For the text-containing cell, return its midpoint in [X, Y] coordinate format. 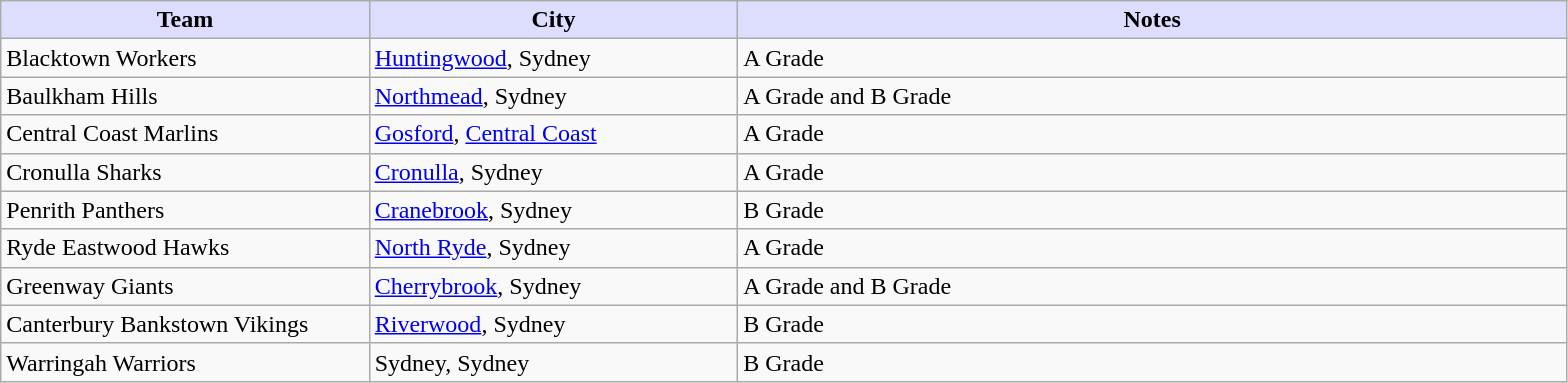
North Ryde, Sydney [553, 248]
Blacktown Workers [185, 58]
Riverwood, Sydney [553, 324]
Warringah Warriors [185, 362]
City [553, 20]
Northmead, Sydney [553, 96]
Gosford, Central Coast [553, 134]
Team [185, 20]
Central Coast Marlins [185, 134]
Canterbury Bankstown Vikings [185, 324]
Cranebrook, Sydney [553, 210]
Penrith Panthers [185, 210]
Cherrybrook, Sydney [553, 286]
Notes [1152, 20]
Baulkham Hills [185, 96]
Huntingwood, Sydney [553, 58]
Greenway Giants [185, 286]
Cronulla Sharks [185, 172]
Cronulla, Sydney [553, 172]
Sydney, Sydney [553, 362]
Ryde Eastwood Hawks [185, 248]
